For the text-containing cell, return its midpoint in [X, Y] coordinate format. 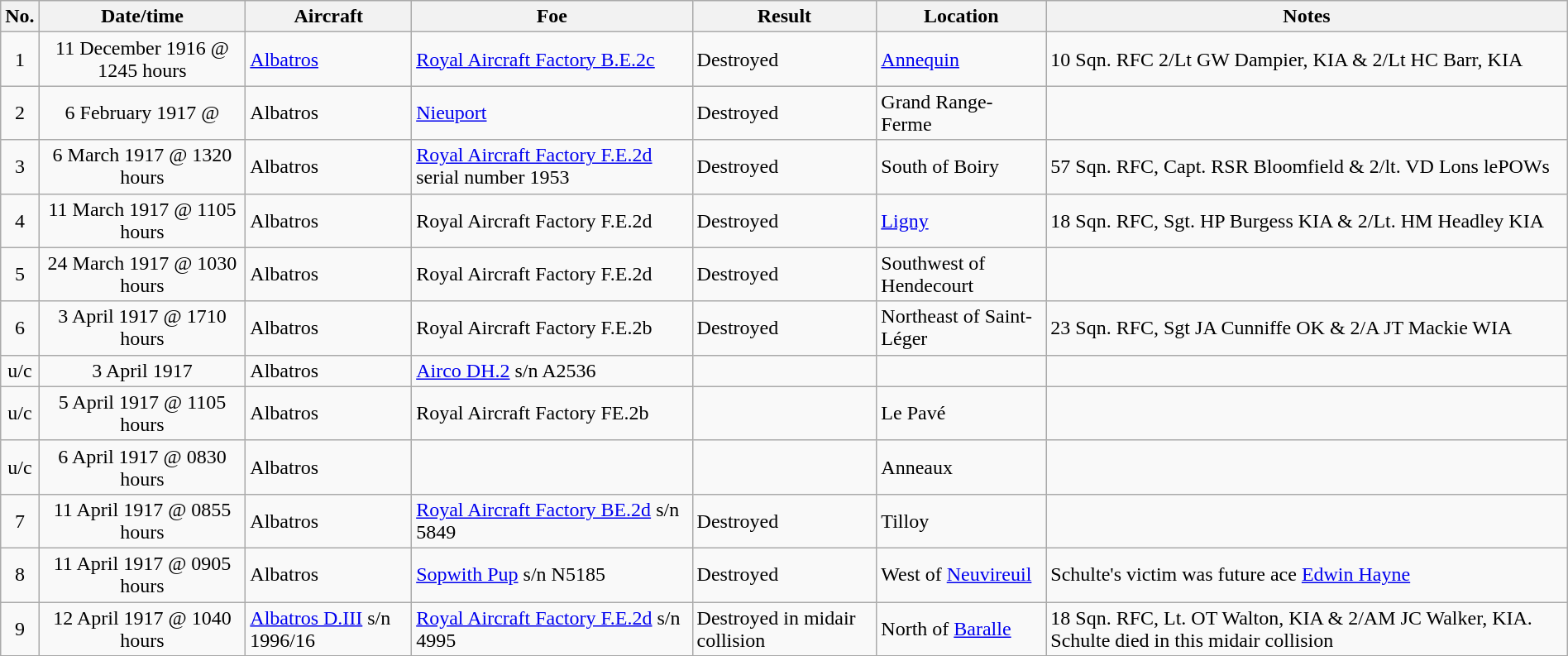
Royal Aircraft Factory FE.2b [552, 414]
5 April 1917 @ 1105 hours [142, 414]
Airco DH.2 s/n A2536 [552, 371]
No. [20, 17]
North of Baralle [961, 629]
Tilloy [961, 521]
2 [20, 113]
23 Sqn. RFC, Sgt JA Cunniffe OK & 2/A JT Mackie WIA [1307, 328]
Albatros D.III s/n 1996/16 [329, 629]
11 December 1916 @ 1245 hours [142, 60]
Royal Aircraft Factory F.E.2d s/n 4995 [552, 629]
11 April 1917 @ 0855 hours [142, 521]
Schulte's victim was future ace Edwin Hayne [1307, 574]
24 March 1917 @ 1030 hours [142, 275]
West of Neuvireuil [961, 574]
Foe [552, 17]
18 Sqn. RFC, Sgt. HP Burgess KIA & 2/Lt. HM Headley KIA [1307, 220]
Destroyed in midair collision [784, 629]
18 Sqn. RFC, Lt. OT Walton, KIA & 2/AM JC Walker, KIA. Schulte died in this midair collision [1307, 629]
57 Sqn. RFC, Capt. RSR Bloomfield & 2/lt. VD Lons lePOWs [1307, 167]
4 [20, 220]
3 [20, 167]
Southwest of Hendecourt [961, 275]
Sopwith Pup s/n N5185 [552, 574]
Anneaux [961, 467]
Northeast of Saint-Léger [961, 328]
7 [20, 521]
6 [20, 328]
1 [20, 60]
South of Boiry [961, 167]
12 April 1917 @ 1040 hours [142, 629]
Nieuport [552, 113]
Grand Range-Ferme [961, 113]
Royal Aircraft Factory F.E.2d serial number 1953 [552, 167]
Result [784, 17]
Notes [1307, 17]
Ligny [961, 220]
5 [20, 275]
Royal Aircraft Factory F.E.2b [552, 328]
Royal Aircraft Factory BE.2d s/n 5849 [552, 521]
3 April 1917 [142, 371]
Date/time [142, 17]
Le Pavé [961, 414]
Location [961, 17]
6 April 1917 @ 0830 hours [142, 467]
3 April 1917 @ 1710 hours [142, 328]
9 [20, 629]
6 February 1917 @ [142, 113]
8 [20, 574]
10 Sqn. RFC 2/Lt GW Dampier, KIA & 2/Lt HC Barr, KIA [1307, 60]
Royal Aircraft Factory B.E.2c [552, 60]
11 April 1917 @ 0905 hours [142, 574]
Annequin [961, 60]
11 March 1917 @ 1105 hours [142, 220]
6 March 1917 @ 1320 hours [142, 167]
Aircraft [329, 17]
